Search for the cell housing the specified text and yield its [X, Y] center coordinate. 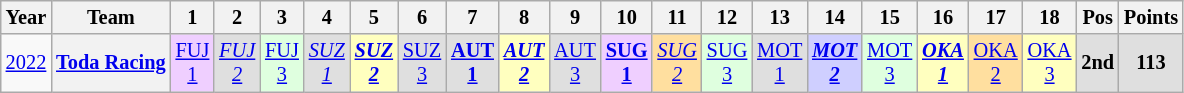
113 [1151, 63]
AUT3 [575, 63]
1 [193, 17]
Toda Racing [110, 63]
2022 [26, 63]
AUT2 [524, 63]
9 [575, 17]
AUT1 [472, 63]
SUG1 [627, 63]
8 [524, 17]
OKA3 [1050, 63]
FUJ2 [237, 63]
MOT3 [890, 63]
Points [1151, 17]
SUG2 [676, 63]
3 [282, 17]
7 [472, 17]
18 [1050, 17]
Team [110, 17]
4 [327, 17]
14 [834, 17]
FUJ3 [282, 63]
15 [890, 17]
MOT1 [780, 63]
MOT2 [834, 63]
13 [780, 17]
OKA1 [943, 63]
2nd [1098, 63]
12 [727, 17]
6 [422, 17]
Pos [1098, 17]
11 [676, 17]
SUZ3 [422, 63]
SUZ1 [327, 63]
SUG3 [727, 63]
OKA2 [996, 63]
16 [943, 17]
FUJ1 [193, 63]
17 [996, 17]
2 [237, 17]
SUZ2 [374, 63]
10 [627, 17]
5 [374, 17]
Year [26, 17]
